Return [X, Y] of the center of cell containing provided text 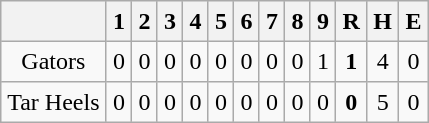
2 [145, 21]
Tar Heels [53, 102]
Gators [53, 61]
3 [170, 21]
6 [247, 21]
8 [298, 21]
E [414, 21]
7 [272, 21]
9 [323, 21]
H [383, 21]
R [352, 21]
